Locate the cell with the specified text and output its (X, Y) center coordinate. 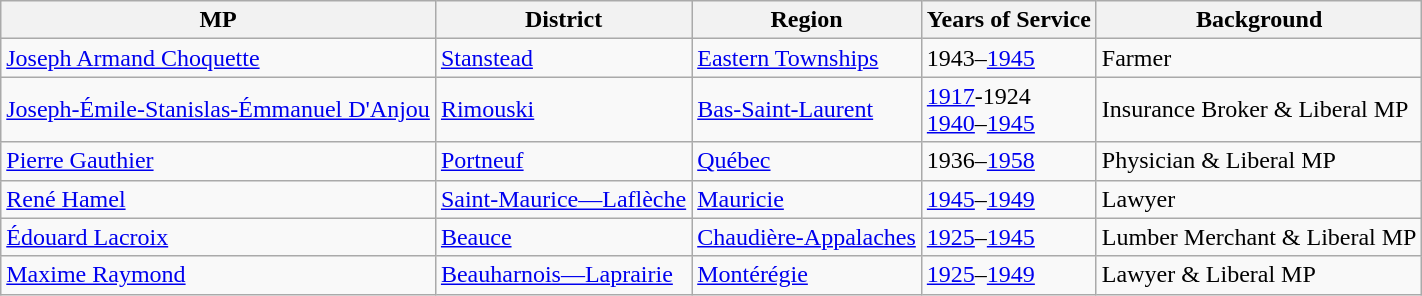
1945–1949 (1008, 199)
Years of Service (1008, 20)
Maxime Raymond (218, 275)
Stanstead (563, 58)
1936–1958 (1008, 161)
Physician & Liberal MP (1259, 161)
Background (1259, 20)
1917-19241940–1945 (1008, 110)
Mauricie (807, 199)
1925–1945 (1008, 237)
1925–1949 (1008, 275)
MP (218, 20)
Québec (807, 161)
1943–1945 (1008, 58)
Beauharnois—Laprairie (563, 275)
Lumber Merchant & Liberal MP (1259, 237)
Insurance Broker & Liberal MP (1259, 110)
Joseph-Émile-Stanislas-Émmanuel D'Anjou (218, 110)
Beauce (563, 237)
Lawyer & Liberal MP (1259, 275)
Chaudière-Appalaches (807, 237)
Eastern Townships (807, 58)
Region (807, 20)
Rimouski (563, 110)
Lawyer (1259, 199)
Joseph Armand Choquette (218, 58)
Pierre Gauthier (218, 161)
René Hamel (218, 199)
Farmer (1259, 58)
Édouard Lacroix (218, 237)
Saint-Maurice—Laflèche (563, 199)
Montérégie (807, 275)
Portneuf (563, 161)
District (563, 20)
Bas-Saint-Laurent (807, 110)
